For the text-containing cell, return its midpoint in [x, y] coordinate format. 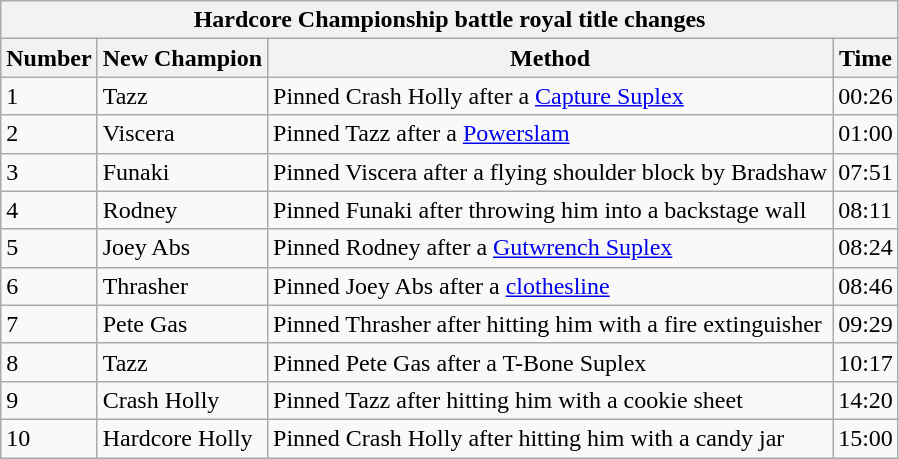
Hardcore Holly [182, 438]
4 [49, 210]
3 [49, 172]
7 [49, 324]
Pete Gas [182, 324]
8 [49, 362]
00:26 [866, 96]
New Champion [182, 58]
Pinned Rodney after a Gutwrench Suplex [550, 248]
5 [49, 248]
09:29 [866, 324]
Funaki [182, 172]
08:46 [866, 286]
Time [866, 58]
14:20 [866, 400]
10:17 [866, 362]
Hardcore Championship battle royal title changes [450, 20]
1 [49, 96]
15:00 [866, 438]
Joey Abs [182, 248]
01:00 [866, 134]
08:11 [866, 210]
08:24 [866, 248]
Number [49, 58]
Pinned Crash Holly after a Capture Suplex [550, 96]
10 [49, 438]
Pinned Viscera after a flying shoulder block by Bradshaw [550, 172]
Rodney [182, 210]
Pinned Tazz after hitting him with a cookie sheet [550, 400]
Crash Holly [182, 400]
Pinned Crash Holly after hitting him with a candy jar [550, 438]
Viscera [182, 134]
Thrasher [182, 286]
9 [49, 400]
Pinned Thrasher after hitting him with a fire extinguisher [550, 324]
Pinned Joey Abs after a clothesline [550, 286]
07:51 [866, 172]
Pinned Funaki after throwing him into a backstage wall [550, 210]
Method [550, 58]
Pinned Pete Gas after a T-Bone Suplex [550, 362]
Pinned Tazz after a Powerslam [550, 134]
2 [49, 134]
6 [49, 286]
